Pinpoint the cell where the given text exists, returning its [X, Y] midpoint coordinate. 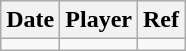
Player [99, 20]
Ref [160, 20]
Date [30, 20]
